From the cell containing the given text, extract its center point as (X, Y) coordinate. 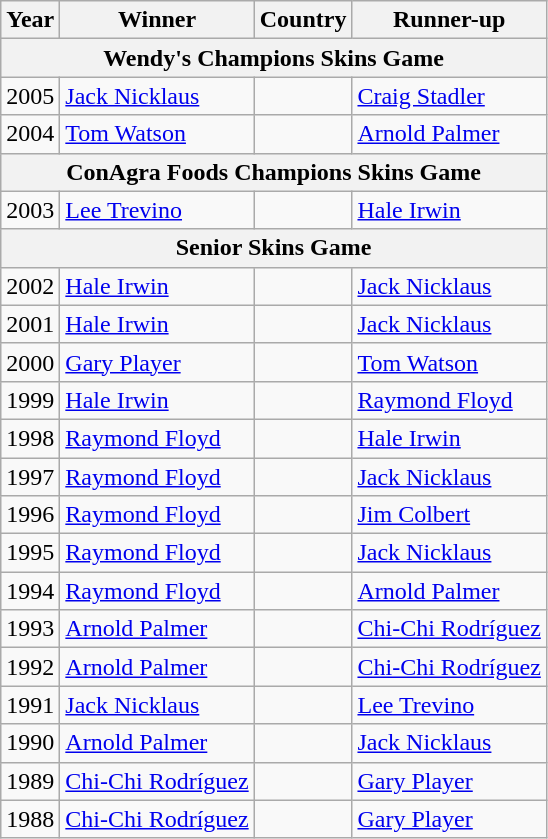
Year (30, 20)
1992 (30, 667)
ConAgra Foods Champions Skins Game (274, 172)
2004 (30, 134)
Craig Stadler (449, 96)
2002 (30, 286)
1997 (30, 477)
1989 (30, 781)
Wendy's Champions Skins Game (274, 58)
Winner (157, 20)
2005 (30, 96)
2003 (30, 210)
1994 (30, 591)
Country (303, 20)
1998 (30, 438)
1991 (30, 705)
1988 (30, 819)
Runner-up (449, 20)
Jim Colbert (449, 515)
1990 (30, 743)
Senior Skins Game (274, 248)
1999 (30, 400)
2000 (30, 362)
1996 (30, 515)
1995 (30, 553)
2001 (30, 324)
1993 (30, 629)
